Provide the (x, y) coordinate of the cell's center where the given text is located.  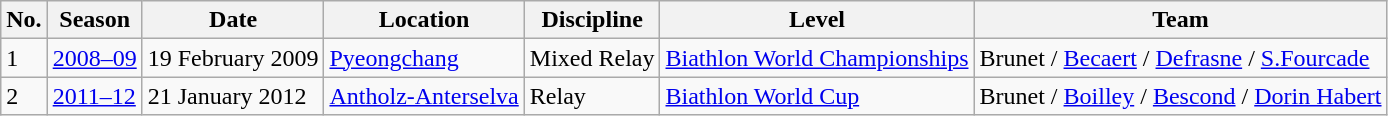
Pyeongchang (424, 58)
Discipline (592, 20)
Brunet / Becaert / Defrasne / S.Fourcade (1180, 58)
Level (817, 20)
2 (24, 96)
1 (24, 58)
21 January 2012 (233, 96)
Team (1180, 20)
Biathlon World Cup (817, 96)
Location (424, 20)
Mixed Relay (592, 58)
Date (233, 20)
No. (24, 20)
19 February 2009 (233, 58)
2011–12 (94, 96)
Season (94, 20)
Biathlon World Championships (817, 58)
2008–09 (94, 58)
Antholz-Anterselva (424, 96)
Relay (592, 96)
Brunet / Boilley / Bescond / Dorin Habert (1180, 96)
